Determine the [x, y] coordinate at the center of the cell enclosing the given text.  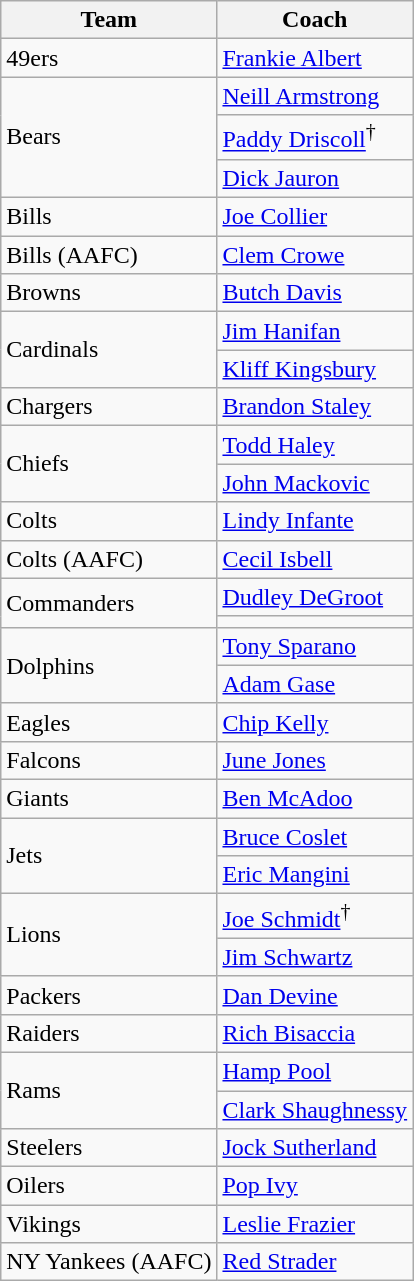
Adam Gase [315, 684]
June Jones [315, 760]
Butch Davis [315, 293]
Jim Schwartz [315, 957]
Eagles [109, 722]
Kliff Kingsbury [315, 369]
Chip Kelly [315, 722]
Ben McAdoo [315, 799]
Vikings [109, 1224]
Jets [109, 856]
Chiefs [109, 464]
Bears [109, 138]
Dolphins [109, 665]
Rams [109, 1090]
Coach [315, 20]
Red Strader [315, 1262]
Neill Armstrong [315, 96]
Bills [109, 217]
Oilers [109, 1186]
Clem Crowe [315, 255]
Cecil Isbell [315, 559]
John Mackovic [315, 483]
Falcons [109, 760]
Jock Sutherland [315, 1148]
Todd Haley [315, 445]
Lions [109, 936]
Bruce Coslet [315, 837]
Leslie Frazier [315, 1224]
Hamp Pool [315, 1071]
Paddy Driscoll† [315, 138]
Giants [109, 799]
Tony Sparano [315, 646]
49ers [109, 58]
Raiders [109, 1033]
Dick Jauron [315, 178]
Chargers [109, 407]
Colts (AAFC) [109, 559]
Dan Devine [315, 995]
Commanders [109, 602]
Lindy Infante [315, 521]
Steelers [109, 1148]
Brandon Staley [315, 407]
Cardinals [109, 350]
Joe Collier [315, 217]
Frankie Albert [315, 58]
Dudley DeGroot [315, 597]
Colts [109, 521]
Eric Mangini [315, 875]
Team [109, 20]
Browns [109, 293]
Bills (AAFC) [109, 255]
Clark Shaughnessy [315, 1110]
Rich Bisaccia [315, 1033]
Jim Hanifan [315, 331]
Joe Schmidt† [315, 916]
NY Yankees (AAFC) [109, 1262]
Pop Ivy [315, 1186]
Packers [109, 995]
